Return (x, y) of the center of cell containing provided text 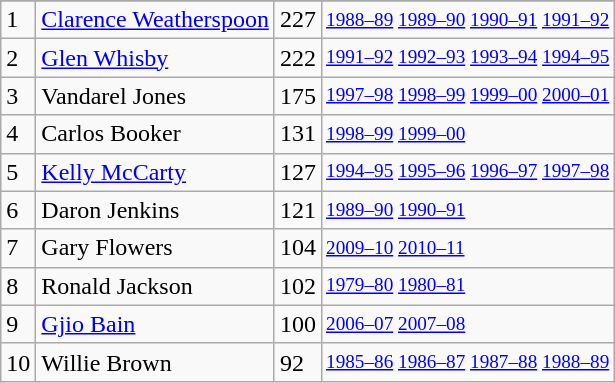
92 (298, 362)
Kelly McCarty (156, 172)
102 (298, 286)
121 (298, 210)
175 (298, 96)
8 (18, 286)
1985–86 1986–87 1987–88 1988–89 (467, 362)
2006–07 2007–08 (467, 324)
1979–80 1980–81 (467, 286)
1989–90 1990–91 (467, 210)
10 (18, 362)
7 (18, 248)
Daron Jenkins (156, 210)
Clarence Weatherspoon (156, 20)
3 (18, 96)
4 (18, 134)
100 (298, 324)
5 (18, 172)
Ronald Jackson (156, 286)
Carlos Booker (156, 134)
222 (298, 58)
9 (18, 324)
1988–89 1989–90 1990–91 1991–92 (467, 20)
6 (18, 210)
1998–99 1999–00 (467, 134)
104 (298, 248)
227 (298, 20)
131 (298, 134)
1 (18, 20)
127 (298, 172)
1997–98 1998–99 1999–00 2000–01 (467, 96)
1991–92 1992–93 1993–94 1994–95 (467, 58)
Willie Brown (156, 362)
2009–10 2010–11 (467, 248)
2 (18, 58)
Glen Whisby (156, 58)
1994–95 1995–96 1996–97 1997–98 (467, 172)
Gjio Bain (156, 324)
Vandarel Jones (156, 96)
Gary Flowers (156, 248)
